Locate the cell with the specified text and output its (X, Y) center coordinate. 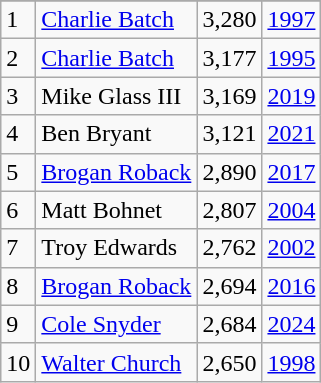
2017 (292, 172)
2024 (292, 324)
Ben Bryant (116, 134)
2004 (292, 210)
Matt Bohnet (116, 210)
Cole Snyder (116, 324)
Troy Edwards (116, 248)
2,807 (230, 210)
1998 (292, 362)
2 (18, 58)
9 (18, 324)
3,177 (230, 58)
1997 (292, 20)
Walter Church (116, 362)
2002 (292, 248)
3,121 (230, 134)
2,694 (230, 286)
2019 (292, 96)
2021 (292, 134)
3,280 (230, 20)
6 (18, 210)
2,762 (230, 248)
2016 (292, 286)
2,684 (230, 324)
10 (18, 362)
5 (18, 172)
1 (18, 20)
2,650 (230, 362)
2,890 (230, 172)
3 (18, 96)
3,169 (230, 96)
7 (18, 248)
4 (18, 134)
Mike Glass III (116, 96)
8 (18, 286)
1995 (292, 58)
